Return the [X, Y] coordinate for the center point of the cell that contains the specified text.  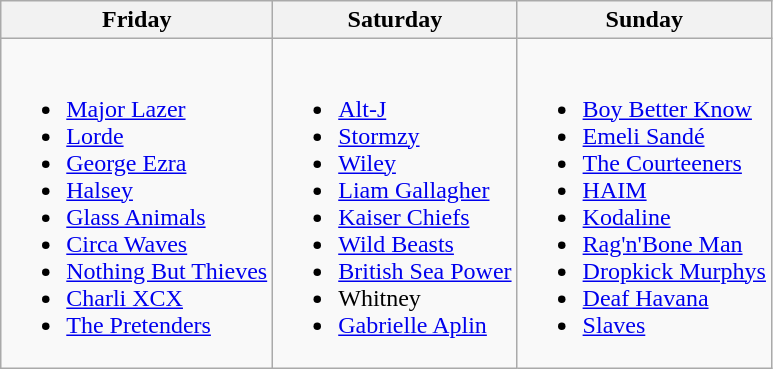
Alt-JStormzyWileyLiam GallagherKaiser ChiefsWild BeastsBritish Sea PowerWhitneyGabrielle Aplin [395, 204]
Saturday [395, 20]
Sunday [644, 20]
Boy Better KnowEmeli SandéThe CourteenersHAIMKodalineRag'n'Bone ManDropkick MurphysDeaf HavanaSlaves [644, 204]
Friday [137, 20]
Major LazerLordeGeorge EzraHalseyGlass AnimalsCirca WavesNothing But ThievesCharli XCXThe Pretenders [137, 204]
